Extract the [x, y] coordinate from the center of the cell holding the provided text.  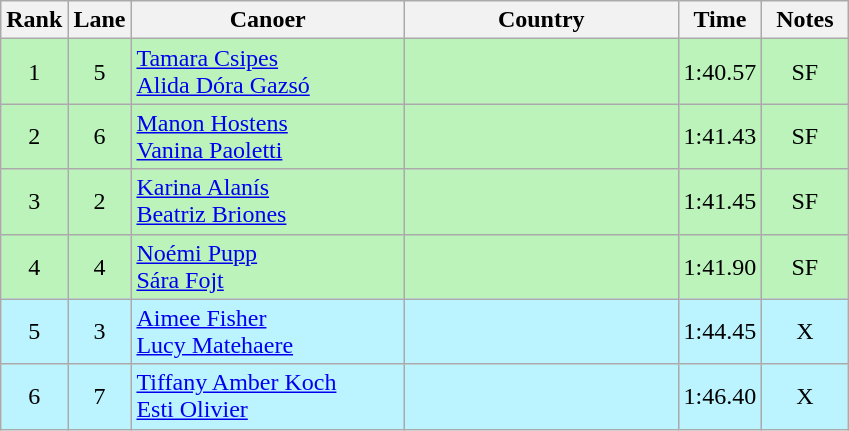
Aimee FisherLucy Matehaere [268, 332]
Rank [34, 20]
1:41.43 [720, 136]
Tiffany Amber KochEsti Olivier [268, 396]
Tamara CsipesAlida Dóra Gazsó [268, 72]
1:40.57 [720, 72]
Manon HostensVanina Paoletti [268, 136]
1:44.45 [720, 332]
Canoer [268, 20]
Notes [805, 20]
7 [100, 396]
1:41.90 [720, 266]
1 [34, 72]
Lane [100, 20]
Time [720, 20]
Karina AlanísBeatriz Briones [268, 202]
1:41.45 [720, 202]
1:46.40 [720, 396]
Noémi PuppSára Fojt [268, 266]
Country [541, 20]
